Find where the given text appears and provide that cell's center as (X, Y) coordinate. 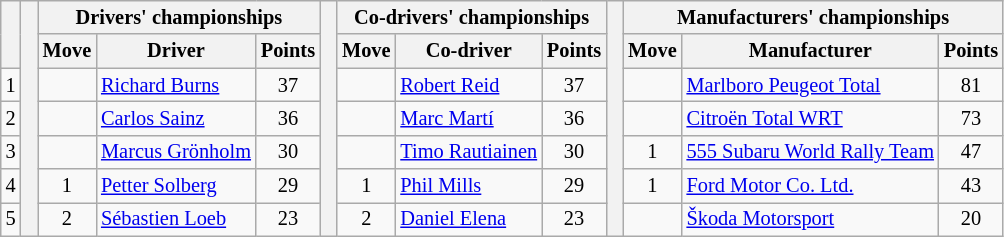
47 (971, 152)
43 (971, 186)
Driver (176, 51)
Marc Martí (468, 118)
Richard Burns (176, 85)
Manufacturer (810, 51)
Daniel Elena (468, 219)
4 (11, 186)
555 Subaru World Rally Team (810, 152)
Co-driver (468, 51)
81 (971, 85)
Carlos Sainz (176, 118)
73 (971, 118)
Škoda Motorsport (810, 219)
Petter Solberg (176, 186)
3 (11, 152)
Phil Mills (468, 186)
Citroën Total WRT (810, 118)
Sébastien Loeb (176, 219)
20 (971, 219)
Manufacturers' championships (813, 17)
Marlboro Peugeot Total (810, 85)
Drivers' championships (179, 17)
Ford Motor Co. Ltd. (810, 186)
Co-drivers' championships (472, 17)
Robert Reid (468, 85)
Marcus Grönholm (176, 152)
Timo Rautiainen (468, 152)
5 (11, 219)
